Pinpoint the cell where the given text exists, returning its (x, y) midpoint coordinate. 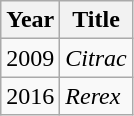
Title (96, 20)
Rerex (96, 96)
2016 (30, 96)
Citrac (96, 58)
Year (30, 20)
2009 (30, 58)
